Determine the (X, Y) coordinate at the center of the cell enclosing the given text.  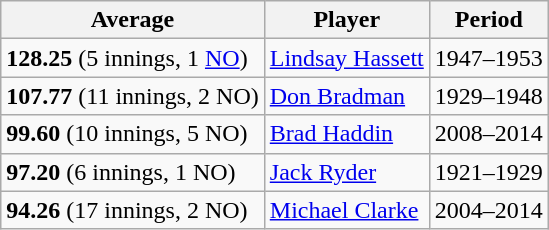
2004–2014 (488, 210)
94.26 (17 innings, 2 NO) (133, 210)
107.77 (11 innings, 2 NO) (133, 96)
Player (346, 20)
Jack Ryder (346, 172)
Period (488, 20)
2008–2014 (488, 134)
97.20 (6 innings, 1 NO) (133, 172)
1929–1948 (488, 96)
99.60 (10 innings, 5 NO) (133, 134)
Brad Haddin (346, 134)
Don Bradman (346, 96)
Michael Clarke (346, 210)
1921–1929 (488, 172)
128.25 (5 innings, 1 NO) (133, 58)
Average (133, 20)
Lindsay Hassett (346, 58)
1947–1953 (488, 58)
